Output the [x, y] coordinate of the center of the cell containing the given text.  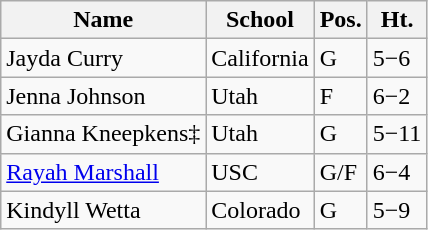
6−4 [397, 172]
California [260, 58]
Ht. [397, 20]
G/F [340, 172]
Name [104, 20]
Kindyll Wetta [104, 210]
6−2 [397, 96]
Jayda Curry [104, 58]
5−6 [397, 58]
Pos. [340, 20]
Colorado [260, 210]
Gianna Kneepkens‡ [104, 134]
USC [260, 172]
5−9 [397, 210]
Rayah Marshall [104, 172]
F [340, 96]
Jenna Johnson [104, 96]
School [260, 20]
5−11 [397, 134]
